Return the [x, y] coordinate for the center point of the cell that contains the specified text.  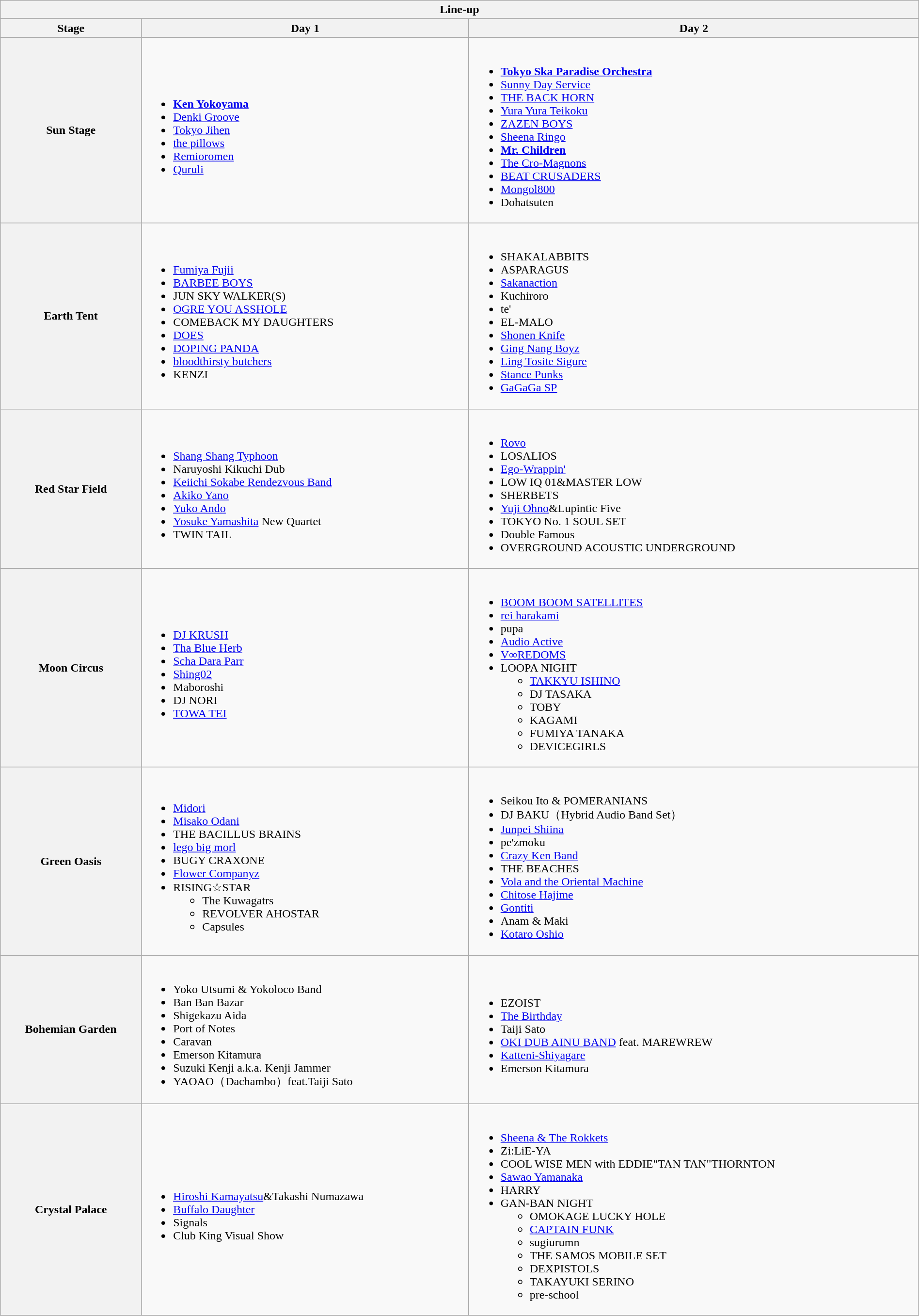
Bohemian Garden [71, 1030]
Sun Stage [71, 130]
EZOISTThe BirthdayTaiji SatoOKI DUB AINU BAND feat. MAREWREWKatteni-ShiyagareEmerson Kitamura [694, 1030]
Day 1 [305, 28]
Moon Circus [71, 668]
Shang Shang TyphoonNaruyoshi Kikuchi DubKeiichi Sokabe Rendezvous BandAkiko YanoYuko AndoYosuke Yamashita New QuartetTWIN TAIL [305, 489]
SHAKALABBITSASPARAGUSSakanactionKuchirorote'EL-MALOShonen KnifeGing Nang BoyzLing Tosite SigureStance PunksGaGaGa SP [694, 316]
Fumiya FujiiBARBEE BOYSJUN SKY WALKER(S)OGRE YOU ASSHOLECOMEBACK MY DAUGHTERSDOESDOPING PANDAbloodthirsty butchersKENZI [305, 316]
Red Star Field [71, 489]
Line-up [459, 10]
Earth Tent [71, 316]
RovoLOSALIOSEgo-Wrappin'LOW IQ 01&MASTER LOWSHERBETSYuji Ohno&Lupintic FiveTOKYO No. 1 SOUL SETDouble FamousOVERGROUND ACOUSTIC UNDERGROUND [694, 489]
Stage [71, 28]
BOOM BOOM SATELLITESrei harakamipupaAudio ActiveV∞REDOMSLOOPA NIGHTTAKKYU ISHINODJ TASAKATOBYKAGAMIFUMIYA TANAKADEVICEGIRLS [694, 668]
Green Oasis [71, 861]
Hiroshi Kamayatsu&Takashi NumazawaBuffalo DaughterSignalsClub King Visual Show [305, 1209]
Crystal Palace [71, 1209]
DJ KRUSHTha Blue HerbScha Dara ParrShing02MaboroshiDJ NORITOWA TEI [305, 668]
MidoriMisako OdaniTHE BACILLUS BRAINSlego big morlBUGY CRAXONEFlower CompanyzRISING☆STARThe KuwagatrsREVOLVER AHOSTARCapsules [305, 861]
Day 2 [694, 28]
Ken YokoyamaDenki GrooveTokyo Jihenthe pillowsRemioromenQuruli [305, 130]
